Return the (X, Y) coordinate for the center point of the cell that contains the specified text.  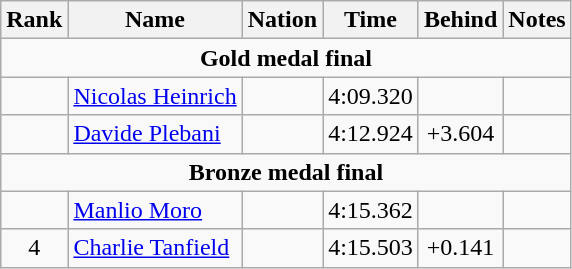
+0.141 (460, 248)
+3.604 (460, 134)
Davide Plebani (155, 134)
4:12.924 (371, 134)
Rank (34, 20)
Charlie Tanfield (155, 248)
Name (155, 20)
Notes (537, 20)
Behind (460, 20)
4 (34, 248)
Time (371, 20)
Nicolas Heinrich (155, 96)
Manlio Moro (155, 210)
4:15.503 (371, 248)
4:09.320 (371, 96)
4:15.362 (371, 210)
Bronze medal final (286, 172)
Nation (282, 20)
Gold medal final (286, 58)
